For the text-containing cell, return its midpoint in [x, y] coordinate format. 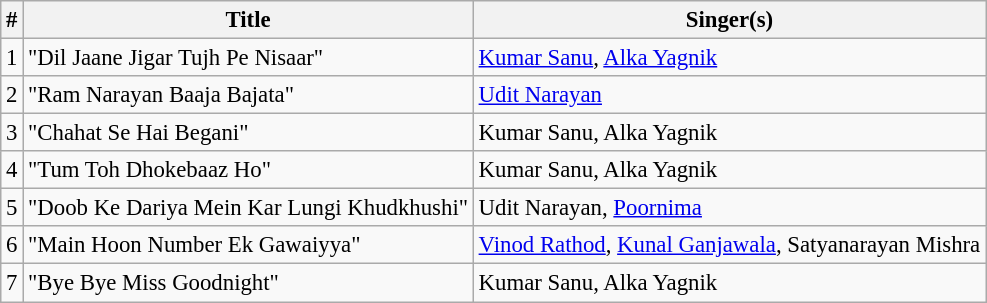
2 [12, 95]
Singer(s) [729, 20]
6 [12, 245]
Vinod Rathod, Kunal Ganjawala, Satyanarayan Mishra [729, 245]
Title [248, 20]
"Bye Bye Miss Goodnight" [248, 283]
# [12, 20]
"Chahat Se Hai Begani" [248, 133]
"Tum Toh Dhokebaaz Ho" [248, 170]
5 [12, 208]
Udit Narayan, Poornima [729, 208]
"Dil Jaane Jigar Tujh Pe Nisaar" [248, 58]
7 [12, 283]
"Doob Ke Dariya Mein Kar Lungi Khudkhushi" [248, 208]
"Main Hoon Number Ek Gawaiyya" [248, 245]
Udit Narayan [729, 95]
4 [12, 170]
"Ram Narayan Baaja Bajata" [248, 95]
3 [12, 133]
1 [12, 58]
